From the cell containing the given text, extract its center point as [x, y] coordinate. 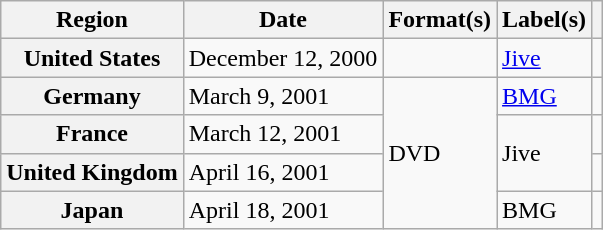
Format(s) [440, 20]
April 18, 2001 [283, 210]
March 12, 2001 [283, 134]
December 12, 2000 [283, 58]
March 9, 2001 [283, 96]
Japan [92, 210]
Date [283, 20]
Label(s) [544, 20]
United States [92, 58]
Region [92, 20]
United Kingdom [92, 172]
Germany [92, 96]
DVD [440, 153]
April 16, 2001 [283, 172]
France [92, 134]
